Find where the given text appears and provide that cell's center as [x, y] coordinate. 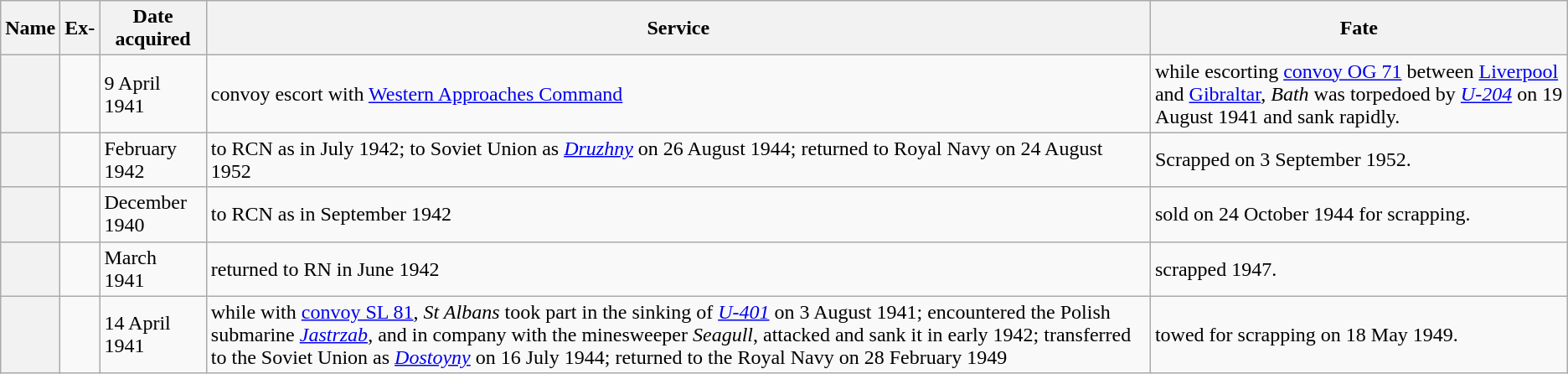
9 April 1941 [152, 94]
Ex- [80, 29]
returned to RN in June 1942 [678, 268]
Name [30, 29]
scrapped 1947. [1359, 268]
to RCN as in July 1942; to Soviet Union as Druzhny on 26 August 1944; returned to Royal Navy on 24 August 1952 [678, 159]
Date acquired [152, 29]
convoy escort with Western Approaches Command [678, 94]
to RCN as in September 1942 [678, 215]
March 1941 [152, 268]
February 1942 [152, 159]
Scrapped on 3 September 1952. [1359, 159]
Fate [1359, 29]
towed for scrapping on 18 May 1949. [1359, 335]
sold on 24 October 1944 for scrapping. [1359, 215]
while escorting convoy OG 71 between Liverpool and Gibraltar, Bath was torpedoed by U-204 on 19 August 1941 and sank rapidly. [1359, 94]
14 April 1941 [152, 335]
Service [678, 29]
December 1940 [152, 215]
